Detect which cell encompasses the target text, then output its (X, Y) center coordinate. 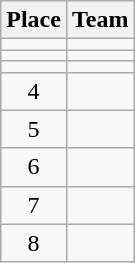
Place (34, 20)
8 (34, 243)
6 (34, 167)
5 (34, 129)
4 (34, 91)
7 (34, 205)
Team (100, 20)
